Locate the cell with the specified text and output its (x, y) center coordinate. 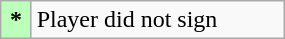
* (16, 20)
Player did not sign (158, 20)
